Provide the (X, Y) coordinate of the cell's center where the given text is located.  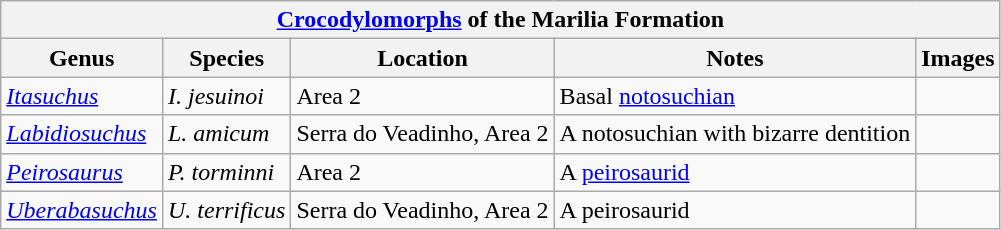
U. terrificus (226, 210)
Uberabasuchus (82, 210)
P. torminni (226, 172)
Species (226, 58)
Notes (735, 58)
Labidiosuchus (82, 134)
Images (958, 58)
L. amicum (226, 134)
A notosuchian with bizarre dentition (735, 134)
Peirosaurus (82, 172)
Itasuchus (82, 96)
Location (422, 58)
Crocodylomorphs of the Marilia Formation (500, 20)
Genus (82, 58)
I. jesuinoi (226, 96)
Basal notosuchian (735, 96)
